Detect which cell encompasses the target text, then output its [x, y] center coordinate. 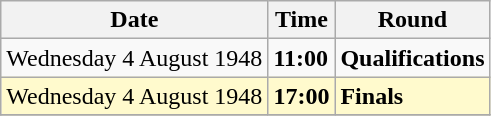
Date [134, 20]
17:00 [302, 96]
Round [412, 20]
Qualifications [412, 58]
Finals [412, 96]
11:00 [302, 58]
Time [302, 20]
